Search for the cell housing the specified text and yield its [x, y] center coordinate. 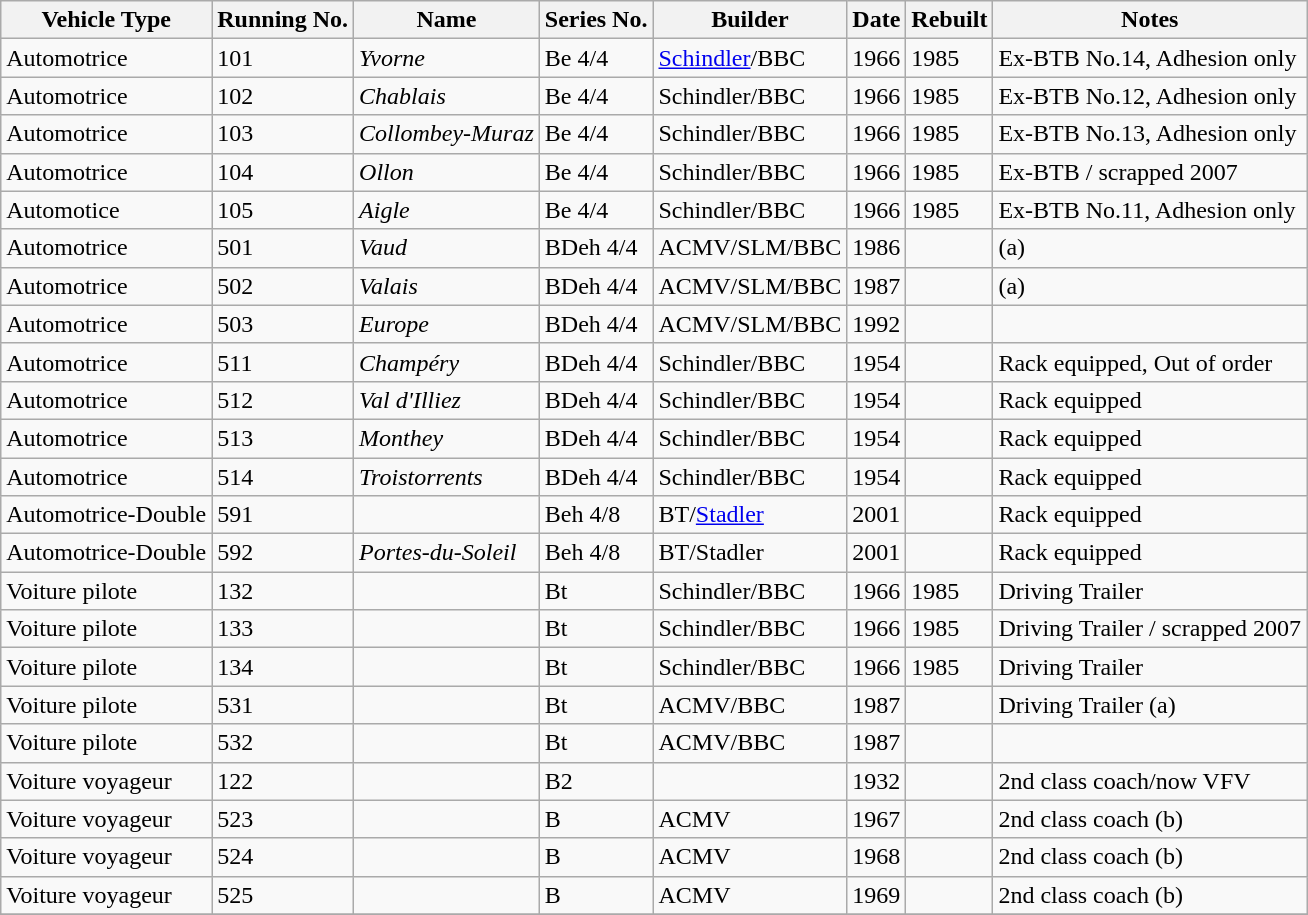
Driving Trailer (a) [1150, 705]
132 [283, 591]
592 [283, 553]
B2 [596, 781]
Aigle [447, 210]
Yvorne [447, 58]
134 [283, 667]
523 [283, 819]
Val d'Illiez [447, 400]
513 [283, 438]
Europe [447, 324]
Running No. [283, 20]
Name [447, 20]
Champéry [447, 362]
511 [283, 362]
104 [283, 172]
102 [283, 96]
512 [283, 400]
591 [283, 515]
Rack equipped, Out of order [1150, 362]
Portes-du-Soleil [447, 553]
503 [283, 324]
103 [283, 134]
1968 [876, 857]
Vehicle Type [106, 20]
Notes [1150, 20]
105 [283, 210]
Ex-BTB / scrapped 2007 [1150, 172]
502 [283, 286]
531 [283, 705]
1932 [876, 781]
Chablais [447, 96]
Collombey-Muraz [447, 134]
1992 [876, 324]
Ex-BTB No.12, Adhesion only [1150, 96]
Ollon [447, 172]
Ex-BTB No.13, Adhesion only [1150, 134]
Ex-BTB No.11, Adhesion only [1150, 210]
101 [283, 58]
Series No. [596, 20]
133 [283, 629]
524 [283, 857]
Builder [750, 20]
Monthey [447, 438]
532 [283, 743]
1969 [876, 895]
Vaud [447, 248]
501 [283, 248]
1967 [876, 819]
122 [283, 781]
Rebuilt [950, 20]
Ex-BTB No.14, Adhesion only [1150, 58]
Troistorrents [447, 477]
1986 [876, 248]
Automotice [106, 210]
2nd class coach/now VFV [1150, 781]
Date [876, 20]
Driving Trailer / scrapped 2007 [1150, 629]
514 [283, 477]
525 [283, 895]
Valais [447, 286]
